Scan for the cell matching the given text and deliver its (x, y) coordinate at center. 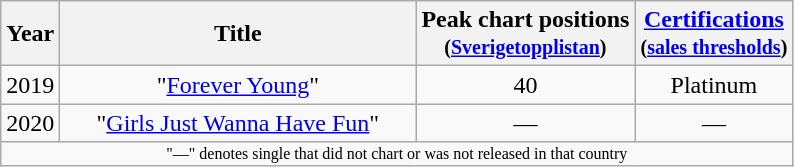
2019 (30, 85)
40 (526, 85)
Year (30, 34)
Title (238, 34)
"—" denotes single that did not chart or was not released in that country (397, 154)
2020 (30, 123)
Platinum (714, 85)
"Forever Young" (238, 85)
Certifications(sales thresholds) (714, 34)
"Girls Just Wanna Have Fun" (238, 123)
Peak chart positions(Sverigetopplistan) (526, 34)
